Return the [X, Y] coordinate for the center point of the cell that contains the specified text.  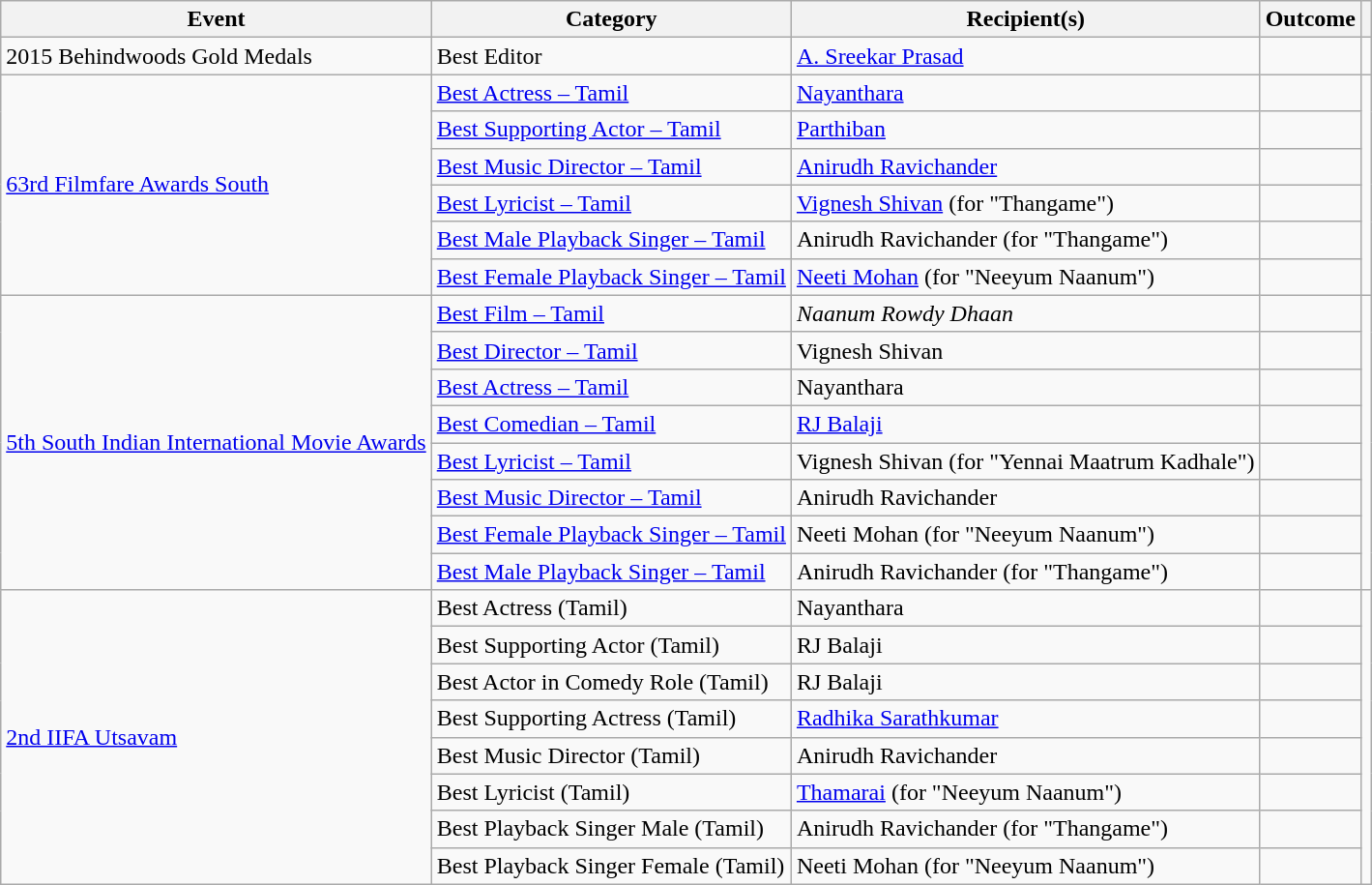
2015 Behindwoods Gold Medals [217, 56]
Best Supporting Actor – Tamil [611, 130]
Best Supporting Actor (Tamil) [611, 645]
Best Editor [611, 56]
Parthiban [1025, 130]
Best Film – Tamil [611, 313]
Event [217, 19]
Naanum Rowdy Dhaan [1025, 313]
Best Supporting Actress (Tamil) [611, 719]
Best Lyricist (Tamil) [611, 792]
Best Playback Singer Male (Tamil) [611, 829]
Thamarai (for "Neeyum Naanum") [1025, 792]
Best Director – Tamil [611, 350]
Best Comedian – Tamil [611, 424]
Best Actor in Comedy Role (Tamil) [611, 682]
Vignesh Shivan (for "Yennai Maatrum Kadhale") [1025, 461]
Outcome [1310, 19]
Radhika Sarathkumar [1025, 719]
5th South Indian International Movie Awards [217, 442]
Best Playback Singer Female (Tamil) [611, 866]
Recipient(s) [1025, 19]
Best Actress (Tamil) [611, 608]
Category [611, 19]
A. Sreekar Prasad [1025, 56]
63rd Filmfare Awards South [217, 185]
Vignesh Shivan (for "Thangame") [1025, 203]
Vignesh Shivan [1025, 350]
Best Music Director (Tamil) [611, 755]
2nd IIFA Utsavam [217, 737]
